Detect which cell encompasses the target text, then output its (X, Y) center coordinate. 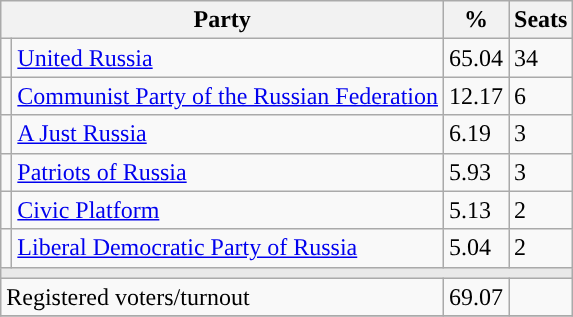
Patriots of Russia (228, 172)
Liberal Democratic Party of Russia (228, 248)
5.13 (476, 210)
12.17 (476, 96)
United Russia (228, 58)
5.04 (476, 248)
Communist Party of the Russian Federation (228, 96)
Seats (541, 20)
Registered voters/turnout (222, 297)
Civic Platform (228, 210)
6.19 (476, 134)
69.07 (476, 297)
5.93 (476, 172)
65.04 (476, 58)
6 (541, 96)
Party (222, 20)
34 (541, 58)
% (476, 20)
A Just Russia (228, 134)
